For the text-containing cell, return its midpoint in (X, Y) coordinate format. 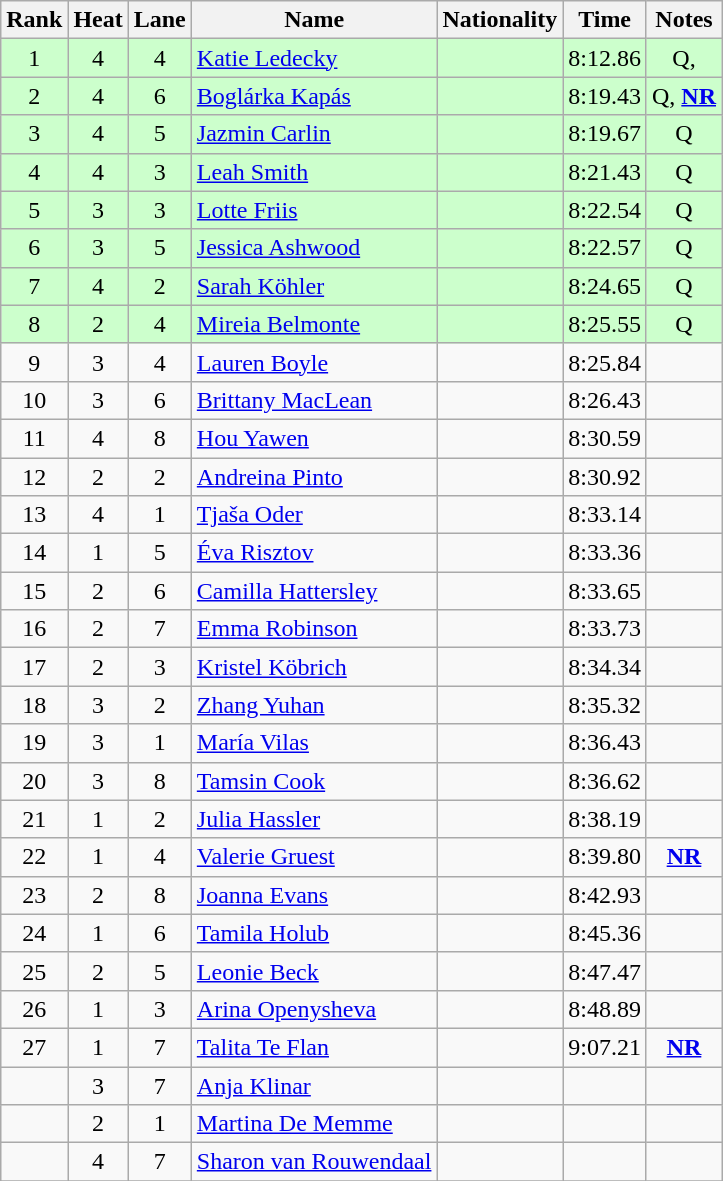
19 (34, 743)
Joanna Evans (314, 895)
Lane (160, 20)
12 (34, 477)
Tamsin Cook (314, 781)
8:30.92 (605, 477)
Boglárka Kapás (314, 96)
Heat (98, 20)
8:26.43 (605, 400)
Valerie Gruest (314, 857)
8:34.34 (605, 667)
21 (34, 819)
8:30.59 (605, 438)
Nationality (500, 20)
Leonie Beck (314, 971)
18 (34, 705)
Anja Klinar (314, 1085)
Hou Yawen (314, 438)
8:22.57 (605, 248)
Talita Te Flan (314, 1047)
Zhang Yuhan (314, 705)
8:33.65 (605, 591)
Camilla Hattersley (314, 591)
8:19.43 (605, 96)
9:07.21 (605, 1047)
24 (34, 933)
8:19.67 (605, 134)
11 (34, 438)
8:33.73 (605, 629)
Katie Ledecky (314, 58)
Martina De Memme (314, 1124)
8:33.14 (605, 515)
Jazmin Carlin (314, 134)
Sarah Köhler (314, 286)
15 (34, 591)
27 (34, 1047)
8:36.43 (605, 743)
Andreina Pinto (314, 477)
Kristel Köbrich (314, 667)
Lotte Friis (314, 210)
Name (314, 20)
8:12.86 (605, 58)
16 (34, 629)
8:36.62 (605, 781)
8:48.89 (605, 1009)
8:47.47 (605, 971)
Julia Hassler (314, 819)
8:33.36 (605, 553)
22 (34, 857)
26 (34, 1009)
Time (605, 20)
9 (34, 362)
Leah Smith (314, 172)
8:21.43 (605, 172)
Brittany MacLean (314, 400)
Arina Openysheva (314, 1009)
8:39.80 (605, 857)
8:25.84 (605, 362)
Notes (684, 20)
Q, NR (684, 96)
20 (34, 781)
8:35.32 (605, 705)
8:24.65 (605, 286)
Sharon van Rouwendaal (314, 1162)
Emma Robinson (314, 629)
25 (34, 971)
8:22.54 (605, 210)
8:45.36 (605, 933)
8:42.93 (605, 895)
Jessica Ashwood (314, 248)
Mireia Belmonte (314, 324)
8:38.19 (605, 819)
Rank (34, 20)
8:25.55 (605, 324)
14 (34, 553)
13 (34, 515)
Tjaša Oder (314, 515)
23 (34, 895)
Tamila Holub (314, 933)
10 (34, 400)
Lauren Boyle (314, 362)
Q, (684, 58)
Éva Risztov (314, 553)
17 (34, 667)
María Vilas (314, 743)
